Determine the [x, y] coordinate at the center of the cell enclosing the given text.  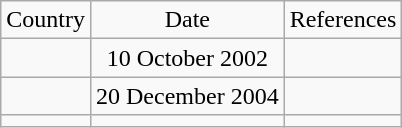
References [343, 20]
10 October 2002 [187, 58]
Date [187, 20]
Country [46, 20]
20 December 2004 [187, 96]
